From the cell containing the given text, extract its center point as (x, y) coordinate. 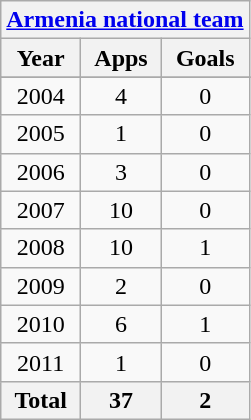
2011 (41, 362)
2005 (41, 134)
Total (41, 400)
2008 (41, 248)
2007 (41, 210)
Armenia national team (125, 20)
2004 (41, 96)
6 (122, 324)
2010 (41, 324)
37 (122, 400)
4 (122, 96)
2009 (41, 286)
Apps (122, 58)
2006 (41, 172)
Goals (205, 58)
3 (122, 172)
Year (41, 58)
